Determine the [X, Y] coordinate at the center of the cell enclosing the given text.  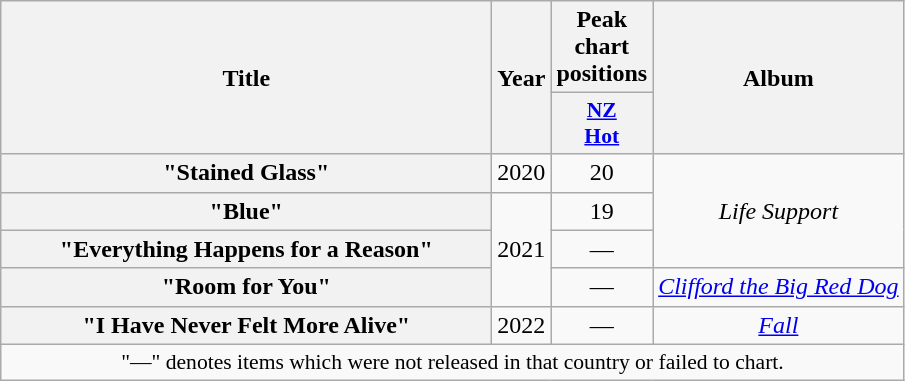
Life Support [778, 211]
"I Have Never Felt More Alive" [246, 325]
"Blue" [246, 211]
Title [246, 78]
19 [602, 211]
"Room for You" [246, 287]
"—" denotes items which were not released in that country or failed to chart. [452, 362]
20 [602, 173]
Year [522, 78]
"Everything Happens for a Reason" [246, 249]
"Stained Glass" [246, 173]
NZHot [602, 124]
Peak chart positions [602, 47]
Fall [778, 325]
2021 [522, 249]
Clifford the Big Red Dog [778, 287]
2020 [522, 173]
2022 [522, 325]
Album [778, 78]
